Pinpoint the cell where the given text exists, returning its [x, y] midpoint coordinate. 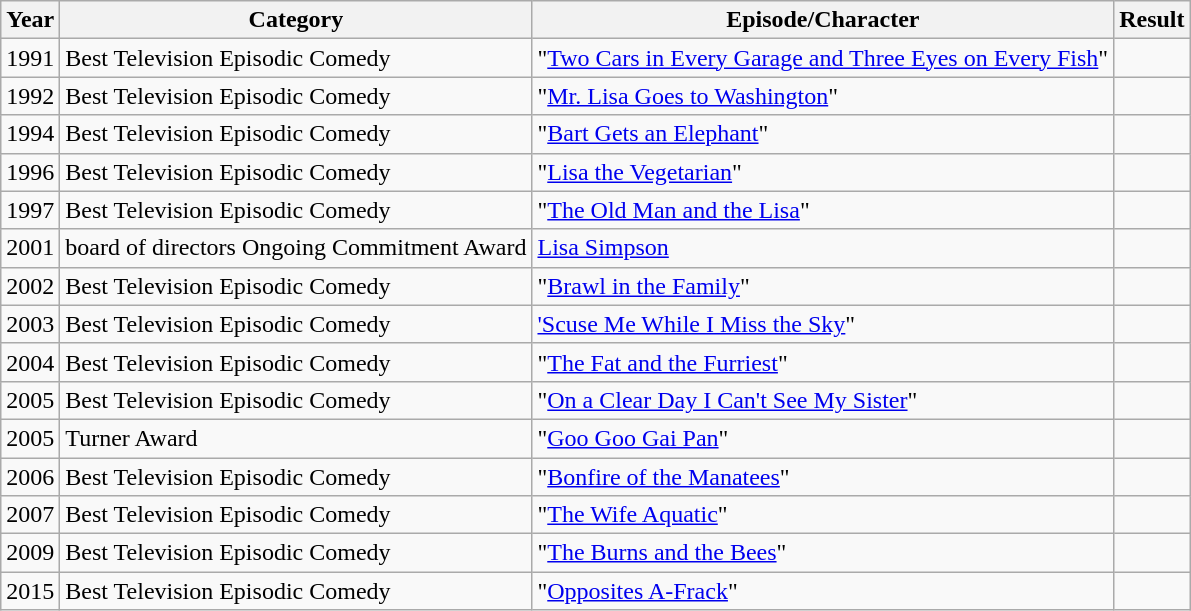
2001 [30, 248]
"Bonfire of the Manatees" [823, 477]
2002 [30, 286]
Result [1152, 20]
"Goo Goo Gai Pan" [823, 438]
2003 [30, 324]
1994 [30, 134]
2015 [30, 591]
1996 [30, 172]
"The Burns and the Bees" [823, 553]
2004 [30, 362]
2006 [30, 477]
"Opposites A-Frack" [823, 591]
"The Old Man and the Lisa" [823, 210]
"Bart Gets an Elephant" [823, 134]
Year [30, 20]
"Two Cars in Every Garage and Three Eyes on Every Fish" [823, 58]
'Scuse Me While I Miss the Sky" [823, 324]
1992 [30, 96]
1991 [30, 58]
board of directors Ongoing Commitment Award [296, 248]
Lisa Simpson [823, 248]
2007 [30, 515]
"Brawl in the Family" [823, 286]
"On a Clear Day I Can't See My Sister" [823, 400]
2009 [30, 553]
1997 [30, 210]
Turner Award [296, 438]
"The Wife Aquatic" [823, 515]
"The Fat and the Furriest" [823, 362]
"Lisa the Vegetarian" [823, 172]
"Mr. Lisa Goes to Washington" [823, 96]
Category [296, 20]
Episode/Character [823, 20]
